Return the (x, y) coordinate for the center point of the cell that contains the specified text.  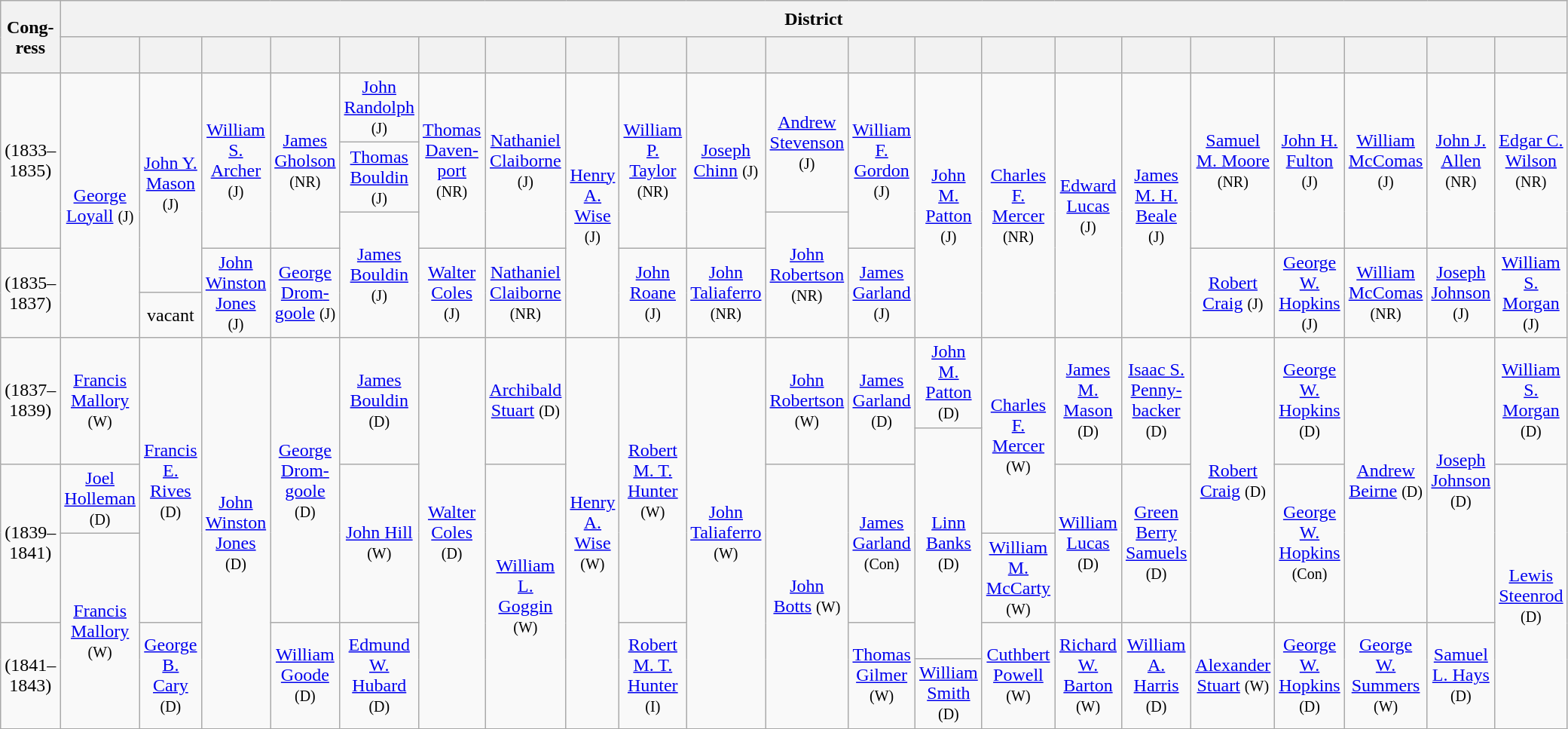
Isaac S. Penny­backer (D) (1156, 401)
Alexander Stuart (W) (1233, 675)
William S. Morgan (D) (1531, 401)
John Y. Mason (J) (171, 183)
Andrew Beirne (D) (1386, 480)
John Botts (W) (807, 596)
(1837–1839) (30, 401)
John Randolph (J) (379, 108)
Samuel M. Moore (NR) (1233, 161)
(1839–1841) (30, 543)
Samuel L. Hays (D) (1461, 675)
John M. Patton (D) (949, 383)
(1835–1837) (30, 293)
Joel Holleman (D) (100, 498)
Robert Craig (J) (1233, 293)
William McComas (J) (1386, 161)
William F. Gordon (J) (882, 161)
William Goode (D) (305, 675)
George Drom­goole (D) (305, 480)
Andrew Stevenson (J) (807, 142)
Edward Lucas (J) (1088, 205)
Charles F. Mercer (W) (1018, 436)
Thomas Bouldin (J) (379, 177)
Walter Coles (D) (451, 533)
John M. Patton (J) (949, 205)
Robert M. T. Hunter (I) (653, 675)
Cuthbert Powell (W) (1018, 675)
Charles F. Mercer (NR) (1018, 205)
John Robertson (W) (807, 401)
William S. Morgan (J) (1531, 293)
John H. Fulton (J) (1310, 161)
George B. Cary (D) (171, 675)
Archibald Stuart (D) (526, 401)
Joseph Johnson (J) (1461, 293)
Nathaniel Claiborne (J) (526, 161)
John Taliaferro (NR) (726, 293)
George Loyall (J) (100, 205)
(1833–1835) (30, 161)
Cong­ress (30, 37)
William L. Goggin (W) (526, 596)
John Taliaferro (W) (726, 533)
James M. Mason (D) (1088, 401)
Thomas Gilmer (W) (882, 675)
William A. Harris (D) (1156, 675)
George Drom­goole (J) (305, 293)
James Gholson (NR) (305, 161)
William McComas (NR) (1386, 293)
Edmund W. Hubard (D) (379, 675)
Thomas Daven­port (NR) (451, 161)
Green Berry Samuels (D) (1156, 543)
Edgar C. Wilson (NR) (1531, 161)
Richard W. Barton (W) (1088, 675)
George W. Summers (W) (1386, 675)
William P. Taylor (NR) (653, 161)
James Garland (Con) (882, 543)
Walter Coles (J) (451, 293)
John Robertson (NR) (807, 274)
James Garland (D) (882, 401)
vacant (171, 315)
Robert M. T. Hunter (W) (653, 480)
William Smith (D) (949, 694)
District (814, 19)
(1841–1843) (30, 675)
George W. Hopkins (Con) (1310, 543)
William Lucas (D) (1088, 543)
John Hill (W) (379, 543)
Joseph Johnson (D) (1461, 480)
Lewis Steenrod (D) (1531, 596)
James Bouldin (D) (379, 401)
William M. McCarty (W) (1018, 577)
Henry A. Wise (W) (592, 533)
John Winston Jones (J) (235, 293)
Joseph Chinn (J) (726, 161)
Nathaniel Claiborne (NR) (526, 293)
William S. Archer (J) (235, 161)
Henry A. Wise (J) (592, 205)
John J. Allen (NR) (1461, 161)
James Garland (J) (882, 293)
Linn Banks (D) (949, 543)
James M. H. Beale (J) (1156, 205)
James Bouldin (J) (379, 274)
George W. Hopkins (J) (1310, 293)
John Roane (J) (653, 293)
Robert Craig (D) (1233, 480)
John Winston Jones (D) (235, 533)
Francis E. Rives (D) (171, 480)
